Determine the [x, y] coordinate at the center of the cell enclosing the given text.  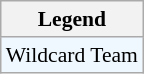
Legend [72, 19]
Wildcard Team [72, 55]
